Capture the cell that displays the provided text and extract its (x, y) central coordinate. 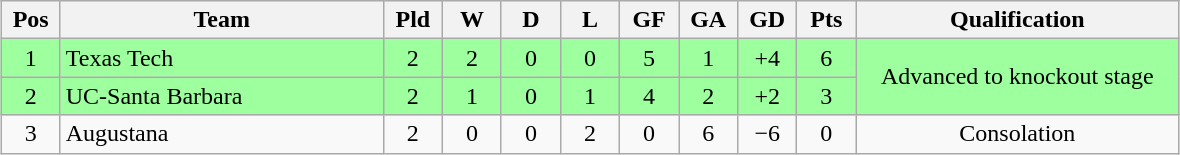
Consolation (1018, 134)
UC-Santa Barbara (222, 96)
Pld (412, 20)
Texas Tech (222, 58)
4 (650, 96)
GD (768, 20)
Pos (30, 20)
GF (650, 20)
−6 (768, 134)
Advanced to knockout stage (1018, 77)
+2 (768, 96)
GA (708, 20)
W (472, 20)
5 (650, 58)
Pts (826, 20)
Team (222, 20)
L (590, 20)
Qualification (1018, 20)
D (530, 20)
Augustana (222, 134)
+4 (768, 58)
